Capture the cell that displays the provided text and extract its [x, y] central coordinate. 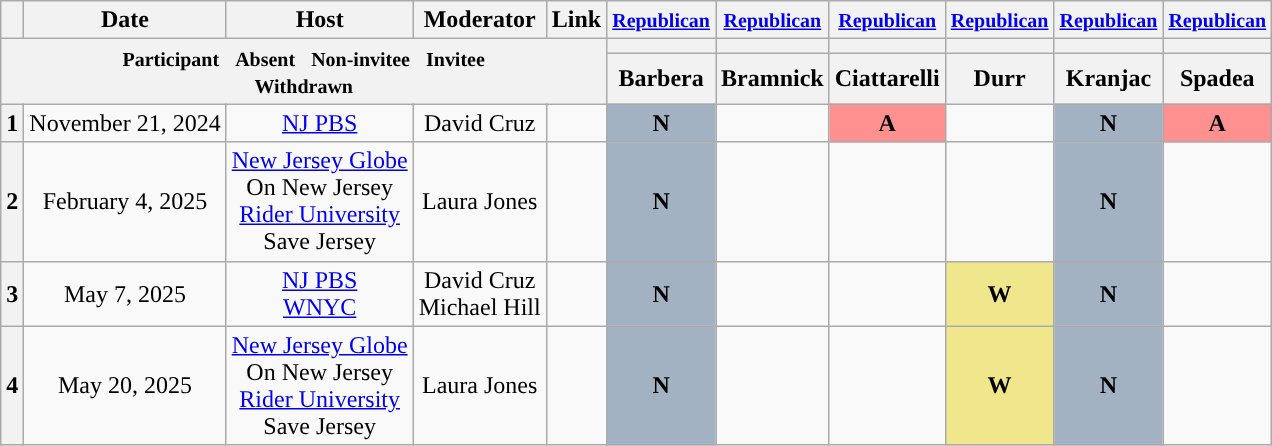
1 [12, 123]
Date [125, 20]
NJ PBS [320, 123]
February 4, 2025 [125, 202]
Kranjac [1108, 78]
Host [320, 20]
May 7, 2025 [125, 294]
4 [12, 386]
May 20, 2025 [125, 386]
Moderator [480, 20]
November 21, 2024 [125, 123]
2 [12, 202]
3 [12, 294]
Participant Absent Non-invitee Invitee Withdrawn [304, 72]
Durr [1000, 78]
Bramnick [773, 78]
Spadea [1218, 78]
Link [576, 20]
David CruzMichael Hill [480, 294]
Barbera [662, 78]
David Cruz [480, 123]
NJ PBSWNYC [320, 294]
Ciattarelli [887, 78]
